Detect which cell encompasses the target text, then output its [x, y] center coordinate. 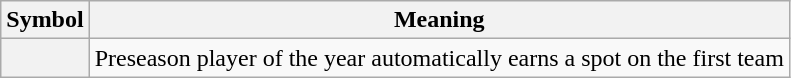
Meaning [439, 20]
Symbol [45, 20]
Preseason player of the year automatically earns a spot on the first team [439, 58]
